Find where the given text appears and provide that cell's center as (X, Y) coordinate. 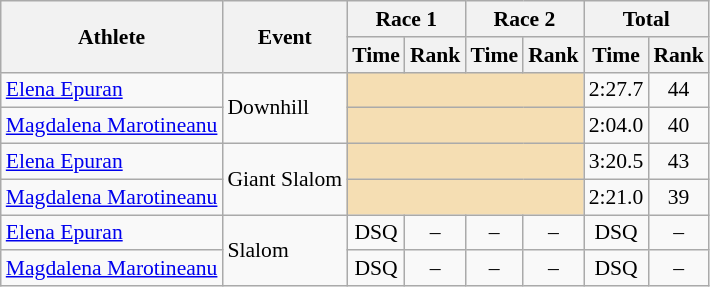
2:27.7 (616, 90)
Giant Slalom (284, 180)
Race 1 (406, 19)
2:21.0 (616, 197)
3:20.5 (616, 162)
Athlete (112, 36)
39 (678, 197)
Race 2 (524, 19)
2:04.0 (616, 126)
Total (646, 19)
Slalom (284, 250)
44 (678, 90)
Downhill (284, 108)
40 (678, 126)
43 (678, 162)
Event (284, 36)
